For the text-containing cell, return its midpoint in [x, y] coordinate format. 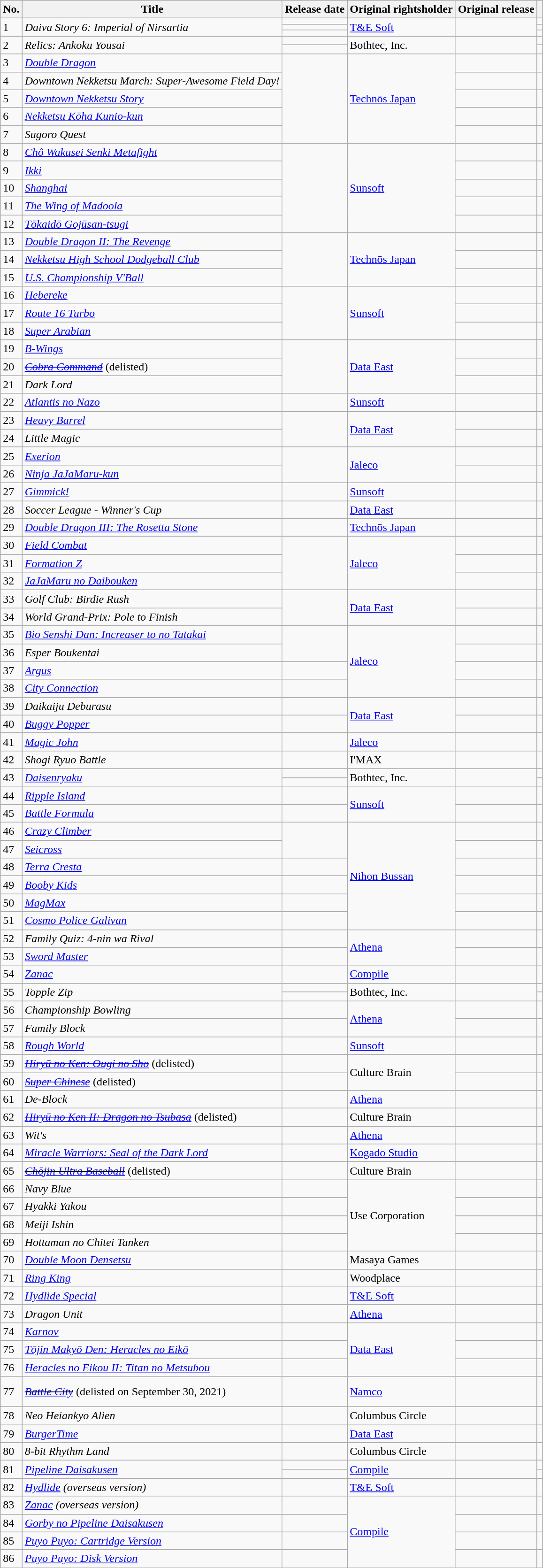
Nihon Bussan [401, 876]
1 [11, 27]
Hiryū no Ken II: Dragon no Tsubasa (delisted) [152, 1117]
Cosmo Police Galivan [152, 921]
Hyakki Yakou [152, 1207]
Puyo Puyo: Cartridge Version [152, 1541]
64 [11, 1153]
53 [11, 956]
50 [11, 903]
51 [11, 921]
Karnov [152, 1331]
Daiva Story 6: Imperial of Nirsartia [152, 27]
83 [11, 1505]
37 [11, 670]
29 [11, 528]
7 [11, 134]
Original release [496, 9]
Nekketsu Kōha Kunio-kun [152, 116]
5 [11, 99]
The Wing of Madoola [152, 206]
8-bit Rhythm Land [152, 1452]
8 [11, 152]
39 [11, 706]
Heavy Barrel [152, 420]
21 [11, 384]
85 [11, 1541]
11 [11, 206]
63 [11, 1135]
Double Dragon III: The Rosetta Stone [152, 528]
Meiji Ishin [152, 1224]
40 [11, 724]
24 [11, 438]
69 [11, 1242]
Soccer League - Winner's Cup [152, 509]
72 [11, 1296]
Tōkaidō Gojūsan-tsugi [152, 224]
78 [11, 1416]
22 [11, 402]
23 [11, 420]
Dark Lord [152, 384]
Battle Formula [152, 814]
55 [11, 992]
Daisenryaku [152, 777]
26 [11, 474]
De-Block [152, 1099]
Ripple Island [152, 796]
Super Arabian [152, 331]
4 [11, 81]
17 [11, 313]
Shogi Ryuo Battle [152, 760]
41 [11, 742]
2 [11, 45]
Title [152, 9]
Puyo Puyo: Disk Version [152, 1559]
No. [11, 9]
Double Moon Densetsu [152, 1260]
Family Block [152, 1028]
Hydlide (overseas version) [152, 1487]
World Grand-Prix: Pole to Finish [152, 617]
Hottaman no Chitei Tanken [152, 1242]
10 [11, 188]
42 [11, 760]
Golf Club: Birdie Rush [152, 599]
47 [11, 849]
52 [11, 938]
Sugoro Quest [152, 134]
36 [11, 653]
Nekketsu High School Dodgeball Club [152, 260]
Shanghai [152, 188]
Little Magic [152, 438]
49 [11, 885]
71 [11, 1278]
82 [11, 1487]
Use Corporation [401, 1215]
Argus [152, 670]
Masaya Games [401, 1260]
MagMax [152, 903]
Downtown Nekketsu March: Super-Awesome Field Day! [152, 81]
Kogado Studio [401, 1153]
80 [11, 1452]
12 [11, 224]
19 [11, 349]
77 [11, 1391]
81 [11, 1469]
Wit's [152, 1135]
59 [11, 1063]
Relics: Ankoku Yousai [152, 45]
Ikki [152, 170]
Cobra Command (delisted) [152, 367]
20 [11, 367]
57 [11, 1028]
38 [11, 688]
JaJaMaru no Daibouken [152, 581]
Topple Zip [152, 992]
Terra Cresta [152, 867]
9 [11, 170]
34 [11, 617]
67 [11, 1207]
Double Dragon II: The Revenge [152, 242]
3 [11, 63]
18 [11, 331]
Field Combat [152, 546]
Buggy Popper [152, 724]
Ring King [152, 1278]
Miracle Warriors: Seal of the Dark Lord [152, 1153]
Hebereke [152, 295]
Magic John [152, 742]
70 [11, 1260]
27 [11, 492]
75 [11, 1349]
U.S. Championship V'Ball [152, 277]
Booby Kids [152, 885]
43 [11, 777]
Formation Z [152, 563]
Super Chinese (delisted) [152, 1081]
73 [11, 1314]
Gorby no Pipeline Daisakusen [152, 1523]
74 [11, 1331]
Family Quiz: 4-nin wa Rival [152, 938]
Atlantis no Nazo [152, 402]
Release date [314, 9]
28 [11, 509]
56 [11, 1010]
Tōjin Makyō Den: Heracles no Eikō [152, 1349]
B-Wings [152, 349]
Hiryū no Ken: Ougi no Sho (delisted) [152, 1063]
Heracles no Eikou II: Titan no Metsubou [152, 1368]
City Connection [152, 688]
Seicross [152, 849]
Sword Master [152, 956]
I'MAX [401, 760]
Gimmick! [152, 492]
61 [11, 1099]
Woodplace [401, 1278]
Dragon Unit [152, 1314]
30 [11, 546]
Ninja JaJaMaru-kun [152, 474]
Zanac (overseas version) [152, 1505]
Chōjin Ultra Baseball (delisted) [152, 1171]
Zanac [152, 974]
13 [11, 242]
Chô Wakusei Senki Metafight [152, 152]
66 [11, 1189]
44 [11, 796]
62 [11, 1117]
86 [11, 1559]
16 [11, 295]
Navy Blue [152, 1189]
Bio Senshi Dan: Increaser to no Tatakai [152, 635]
60 [11, 1081]
Route 16 Turbo [152, 313]
68 [11, 1224]
Downtown Nekketsu Story [152, 99]
Original rightsholder [401, 9]
65 [11, 1171]
58 [11, 1045]
25 [11, 456]
46 [11, 831]
Pipeline Daisakusen [152, 1469]
79 [11, 1434]
31 [11, 563]
Crazy Climber [152, 831]
45 [11, 814]
84 [11, 1523]
Battle City (delisted on September 30, 2021) [152, 1391]
Double Dragon [152, 63]
Championship Bowling [152, 1010]
Exerion [152, 456]
76 [11, 1368]
Daikaiju Deburasu [152, 706]
54 [11, 974]
33 [11, 599]
Neo Heiankyo Alien [152, 1416]
6 [11, 116]
15 [11, 277]
32 [11, 581]
14 [11, 260]
35 [11, 635]
Hydlide Special [152, 1296]
Rough World [152, 1045]
48 [11, 867]
BurgerTime [152, 1434]
Namco [401, 1391]
Esper Boukentai [152, 653]
